Identify which cell holds the provided text, then report its (X, Y) central coordinate. 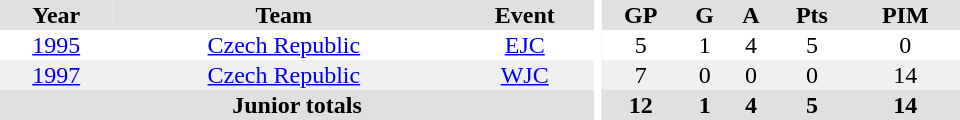
Team (284, 15)
Year (56, 15)
EJC (524, 45)
1995 (56, 45)
WJC (524, 75)
7 (641, 75)
Junior totals (297, 105)
A (752, 15)
G (705, 15)
Event (524, 15)
Pts (812, 15)
PIM (905, 15)
12 (641, 105)
1997 (56, 75)
GP (641, 15)
